Scan for the cell matching the given text and deliver its [x, y] coordinate at center. 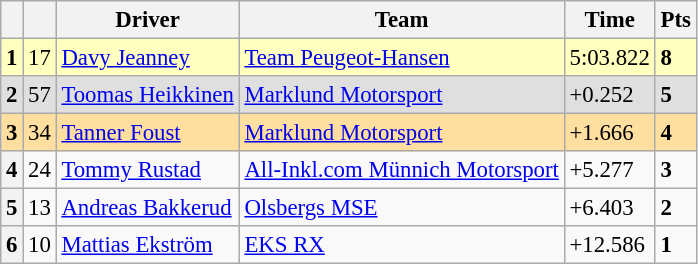
Tanner Foust [148, 133]
Tommy Rustad [148, 170]
Toomas Heikkinen [148, 95]
+12.586 [610, 245]
Mattias Ekström [148, 245]
6 [12, 245]
Team Peugeot-Hansen [402, 58]
EKS RX [402, 245]
5:03.822 [610, 58]
Olsbergs MSE [402, 208]
Andreas Bakkerud [148, 208]
All-Inkl.com Münnich Motorsport [402, 170]
34 [40, 133]
+6.403 [610, 208]
+1.666 [610, 133]
+5.277 [610, 170]
Davy Jeanney [148, 58]
Pts [676, 20]
13 [40, 208]
57 [40, 95]
Time [610, 20]
Driver [148, 20]
17 [40, 58]
24 [40, 170]
+0.252 [610, 95]
10 [40, 245]
8 [676, 58]
Team [402, 20]
